From the cell containing the given text, extract its center point as (X, Y) coordinate. 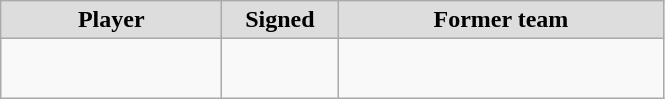
Former team (501, 20)
Player (112, 20)
Signed (280, 20)
